From the cell containing the given text, extract its center point as (x, y) coordinate. 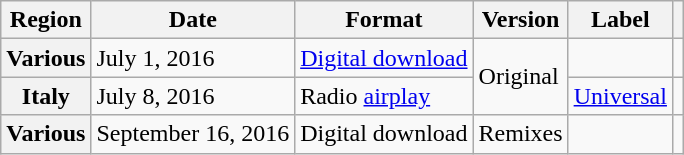
Italy (46, 96)
Label (620, 20)
July 1, 2016 (193, 58)
September 16, 2016 (193, 134)
July 8, 2016 (193, 96)
Original (520, 77)
Date (193, 20)
Remixes (520, 134)
Version (520, 20)
Universal (620, 96)
Format (384, 20)
Radio airplay (384, 96)
Region (46, 20)
